Determine the (x, y) coordinate at the center of the cell enclosing the given text.  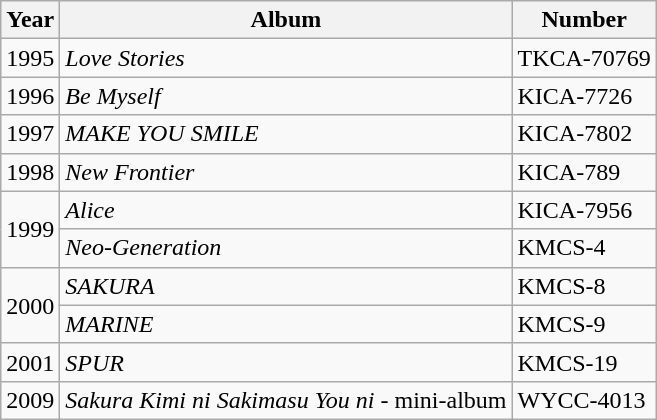
Love Stories (286, 58)
KICA-7726 (584, 96)
2009 (30, 400)
Neo-Generation (286, 248)
SPUR (286, 362)
1995 (30, 58)
Be Myself (286, 96)
1996 (30, 96)
KICA-789 (584, 172)
2001 (30, 362)
Alice (286, 210)
Number (584, 20)
KMCS-4 (584, 248)
TKCA-70769 (584, 58)
MAKE YOU SMILE (286, 134)
Sakura Kimi ni Sakimasu You ni - mini-album (286, 400)
WYCC-4013 (584, 400)
2000 (30, 305)
KICA-7956 (584, 210)
KICA-7802 (584, 134)
1999 (30, 229)
Year (30, 20)
1998 (30, 172)
New Frontier (286, 172)
KMCS-8 (584, 286)
MARINE (286, 324)
1997 (30, 134)
SAKURA (286, 286)
Album (286, 20)
KMCS-19 (584, 362)
KMCS-9 (584, 324)
